Extract the (x, y) coordinate from the center of the cell holding the provided text.  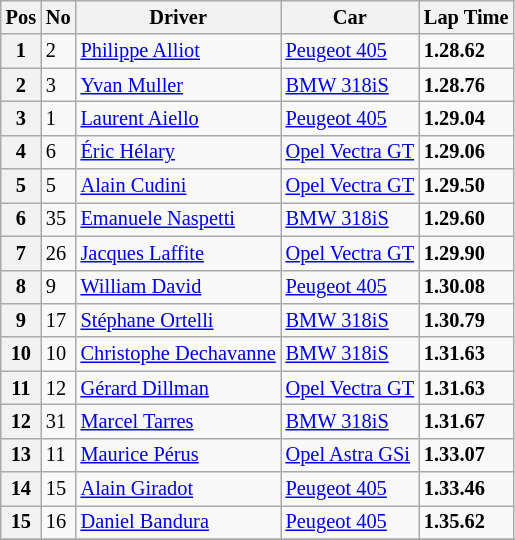
4 (21, 152)
7 (21, 253)
1.29.06 (466, 152)
1.29.60 (466, 219)
31 (58, 421)
Laurent Aiello (178, 118)
14 (21, 489)
Stéphane Ortelli (178, 320)
1.29.90 (466, 253)
Pos (21, 17)
Philippe Alliot (178, 51)
1.30.08 (466, 287)
26 (58, 253)
Car (350, 17)
Opel Astra GSi (350, 455)
1.35.62 (466, 522)
1.33.46 (466, 489)
8 (21, 287)
35 (58, 219)
Driver (178, 17)
Jacques Laffite (178, 253)
Gérard Dillman (178, 388)
Christophe Dechavanne (178, 354)
Daniel Bandura (178, 522)
Éric Hélary (178, 152)
1.30.79 (466, 320)
Alain Giradot (178, 489)
Alain Cudini (178, 186)
16 (58, 522)
1.33.07 (466, 455)
Emanuele Naspetti (178, 219)
1.29.50 (466, 186)
Lap Time (466, 17)
13 (21, 455)
1.28.76 (466, 85)
17 (58, 320)
No (58, 17)
Yvan Muller (178, 85)
1.31.67 (466, 421)
1.28.62 (466, 51)
Maurice Pérus (178, 455)
William David (178, 287)
Marcel Tarres (178, 421)
1.29.04 (466, 118)
